For the text-containing cell, return its midpoint in [X, Y] coordinate format. 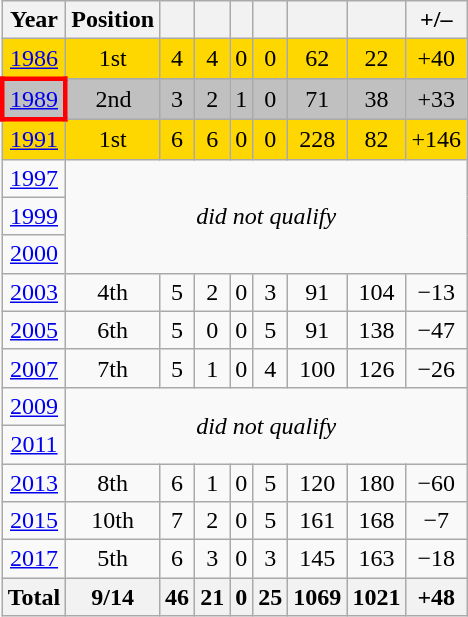
1986 [34, 59]
62 [318, 59]
9/14 [113, 597]
4th [113, 292]
1991 [34, 139]
10th [113, 521]
180 [376, 483]
1021 [376, 597]
Position [113, 20]
+/– [436, 20]
2007 [34, 368]
82 [376, 139]
228 [318, 139]
7 [178, 521]
161 [318, 521]
2017 [34, 559]
168 [376, 521]
2005 [34, 330]
−13 [436, 292]
138 [376, 330]
−47 [436, 330]
2nd [113, 98]
25 [270, 597]
+40 [436, 59]
2000 [34, 254]
−18 [436, 559]
8th [113, 483]
100 [318, 368]
38 [376, 98]
−26 [436, 368]
−60 [436, 483]
1069 [318, 597]
5th [113, 559]
145 [318, 559]
71 [318, 98]
104 [376, 292]
+33 [436, 98]
−7 [436, 521]
46 [178, 597]
2013 [34, 483]
Total [34, 597]
126 [376, 368]
1997 [34, 178]
1989 [34, 98]
2015 [34, 521]
1999 [34, 216]
2009 [34, 406]
2003 [34, 292]
2011 [34, 444]
21 [212, 597]
22 [376, 59]
163 [376, 559]
7th [113, 368]
Year [34, 20]
+48 [436, 597]
+146 [436, 139]
120 [318, 483]
6th [113, 330]
